Search for the cell housing the specified text and yield its [X, Y] center coordinate. 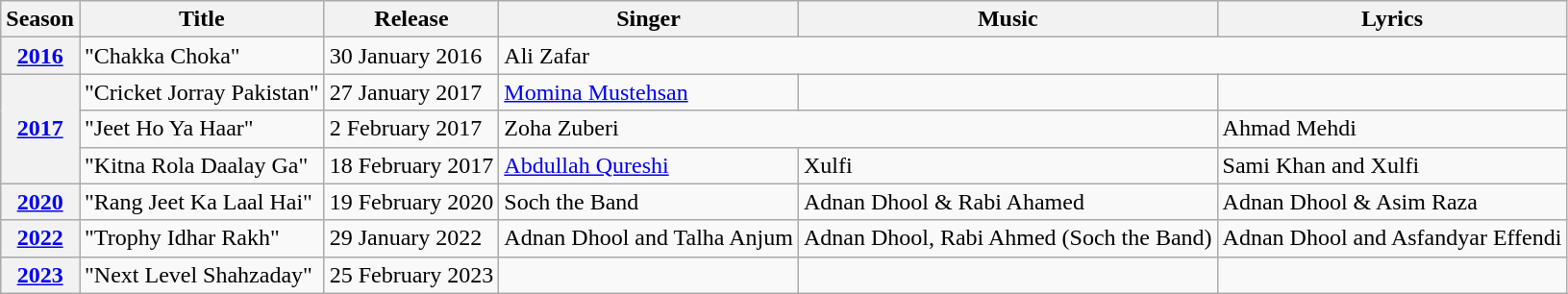
Momina Mustehsan [649, 92]
Season [40, 19]
2017 [40, 129]
2022 [40, 238]
Sami Khan and Xulfi [1392, 165]
"Kitna Rola Daalay Ga" [202, 165]
30 January 2016 [411, 56]
29 January 2022 [411, 238]
27 January 2017 [411, 92]
19 February 2020 [411, 202]
Lyrics [1392, 19]
2020 [40, 202]
2016 [40, 56]
Adnan Dhool and Asfandyar Effendi [1392, 238]
2023 [40, 275]
"Trophy Idhar Rakh" [202, 238]
"Rang Jeet Ka Laal Hai" [202, 202]
Zoha Zuberi [858, 129]
Music [1008, 19]
Adnan Dhool & Asim Raza [1392, 202]
25 February 2023 [411, 275]
Title [202, 19]
Adnan Dhool, Rabi Ahmed (Soch the Band) [1008, 238]
Xulfi [1008, 165]
Ali Zafar [1033, 56]
18 February 2017 [411, 165]
"Next Level Shahzaday" [202, 275]
Release [411, 19]
"Chakka Choka" [202, 56]
Adnan Dhool and Talha Anjum [649, 238]
Singer [649, 19]
2 February 2017 [411, 129]
"Cricket Jorray Pakistan" [202, 92]
Adnan Dhool & Rabi Ahamed [1008, 202]
"Jeet Ho Ya Haar" [202, 129]
Abdullah Qureshi [649, 165]
Soch the Band [649, 202]
Ahmad Mehdi [1392, 129]
